Capture the cell that displays the provided text and extract its [X, Y] central coordinate. 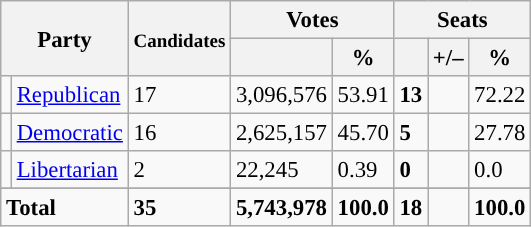
+/– [448, 58]
0 [410, 170]
Candidates [179, 38]
27.78 [500, 133]
Votes [313, 20]
Party [64, 38]
13 [410, 95]
0.39 [363, 170]
2,625,157 [282, 133]
72.22 [500, 95]
53.91 [363, 95]
45.70 [363, 133]
18 [410, 208]
22,245 [282, 170]
5,743,978 [282, 208]
0.0 [500, 170]
Libertarian [70, 170]
Seats [462, 20]
16 [179, 133]
17 [179, 95]
Total [64, 208]
Democratic [70, 133]
Republican [70, 95]
2 [179, 170]
5 [410, 133]
3,096,576 [282, 95]
35 [179, 208]
